Return [x, y] of the center of cell containing provided text 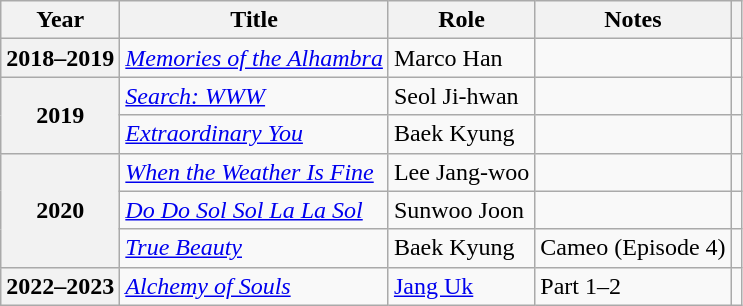
Marco Han [461, 58]
Title [254, 20]
Extraordinary You [254, 134]
Part 1–2 [633, 286]
True Beauty [254, 248]
2020 [60, 210]
2019 [60, 115]
Cameo (Episode 4) [633, 248]
Sunwoo Joon [461, 210]
2022–2023 [60, 286]
Search: WWW [254, 96]
Notes [633, 20]
Do Do Sol Sol La La Sol [254, 210]
Seol Ji-hwan [461, 96]
Role [461, 20]
2018–2019 [60, 58]
Lee Jang-woo [461, 172]
Memories of the Alhambra [254, 58]
When the Weather Is Fine [254, 172]
Jang Uk [461, 286]
Alchemy of Souls [254, 286]
Year [60, 20]
